From the cell containing the given text, extract its center point as (x, y) coordinate. 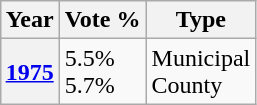
Year (30, 20)
5.5%5.7% (102, 72)
Type (201, 20)
1975 (30, 72)
Vote % (102, 20)
MunicipalCounty (201, 72)
